Determine the [x, y] coordinate at the center of the cell enclosing the given text.  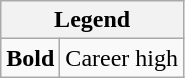
Legend [92, 20]
Career high [122, 58]
Bold [30, 58]
